Find where the given text appears and provide that cell's center as [x, y] coordinate. 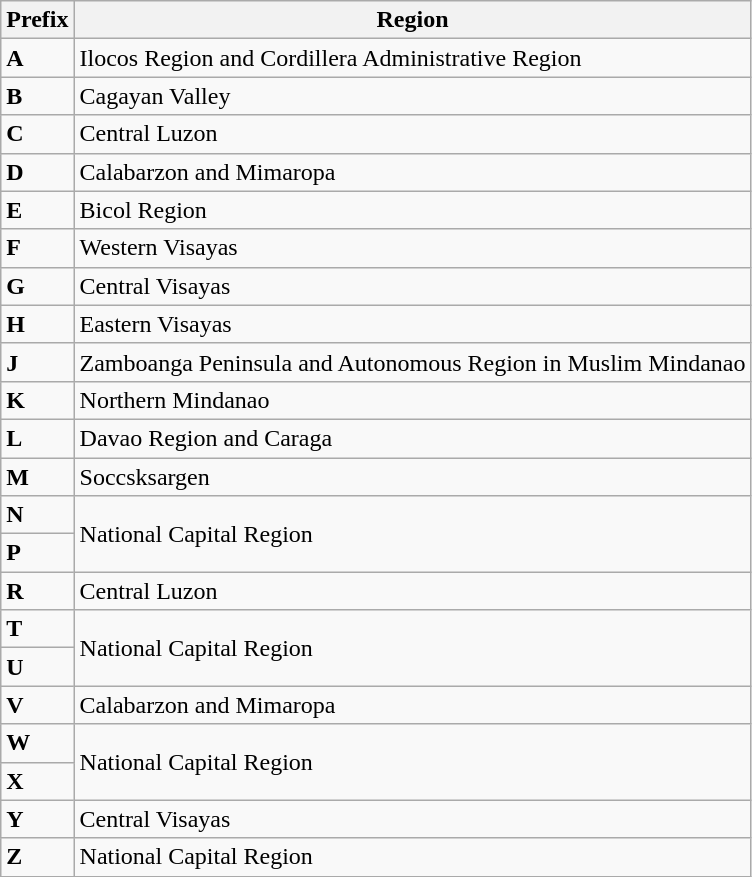
Region [412, 20]
X [38, 781]
Prefix [38, 20]
K [38, 400]
C [38, 134]
Bicol Region [412, 210]
E [38, 210]
V [38, 705]
U [38, 667]
H [38, 324]
L [38, 438]
Western Visayas [412, 248]
D [38, 172]
Northern Mindanao [412, 400]
Y [38, 819]
M [38, 477]
Eastern Visayas [412, 324]
A [38, 58]
P [38, 553]
T [38, 629]
J [38, 362]
R [38, 591]
Soccsksargen [412, 477]
W [38, 743]
Z [38, 857]
Cagayan Valley [412, 96]
N [38, 515]
Ilocos Region and Cordillera Administrative Region [412, 58]
G [38, 286]
F [38, 248]
Zamboanga Peninsula and Autonomous Region in Muslim Mindanao [412, 362]
Davao Region and Caraga [412, 438]
B [38, 96]
